For the text-containing cell, return its midpoint in [X, Y] coordinate format. 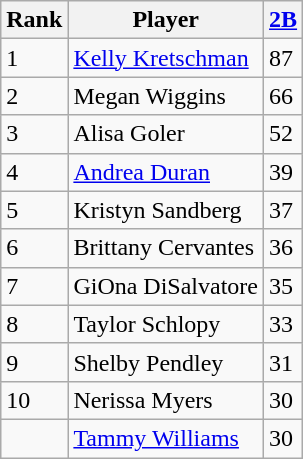
87 [284, 58]
Kelly Kretschman [166, 58]
Kristyn Sandberg [166, 210]
Rank [34, 20]
Brittany Cervantes [166, 248]
7 [34, 286]
Nerissa Myers [166, 400]
35 [284, 286]
36 [284, 248]
31 [284, 362]
37 [284, 210]
4 [34, 172]
Tammy Williams [166, 438]
3 [34, 134]
39 [284, 172]
2B [284, 20]
66 [284, 96]
GiOna DiSalvatore [166, 286]
2 [34, 96]
8 [34, 324]
Megan Wiggins [166, 96]
33 [284, 324]
Player [166, 20]
9 [34, 362]
1 [34, 58]
Shelby Pendley [166, 362]
Andrea Duran [166, 172]
5 [34, 210]
Taylor Schlopy [166, 324]
Alisa Goler [166, 134]
6 [34, 248]
52 [284, 134]
10 [34, 400]
